Provide the [x, y] coordinate of the cell's center where the given text is located.  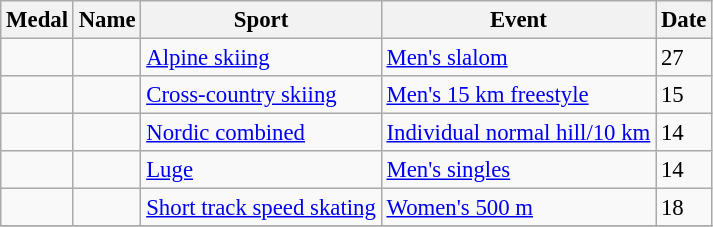
Individual normal hill/10 km [518, 133]
Sport [261, 20]
Alpine skiing [261, 58]
Cross-country skiing [261, 95]
Name [107, 20]
Women's 500 m [518, 208]
27 [684, 58]
Men's slalom [518, 58]
Nordic combined [261, 133]
Date [684, 20]
Men's 15 km freestyle [518, 95]
18 [684, 208]
Luge [261, 170]
Short track speed skating [261, 208]
15 [684, 95]
Medal [38, 20]
Men's singles [518, 170]
Event [518, 20]
